Find where the given text appears and provide that cell's center as [x, y] coordinate. 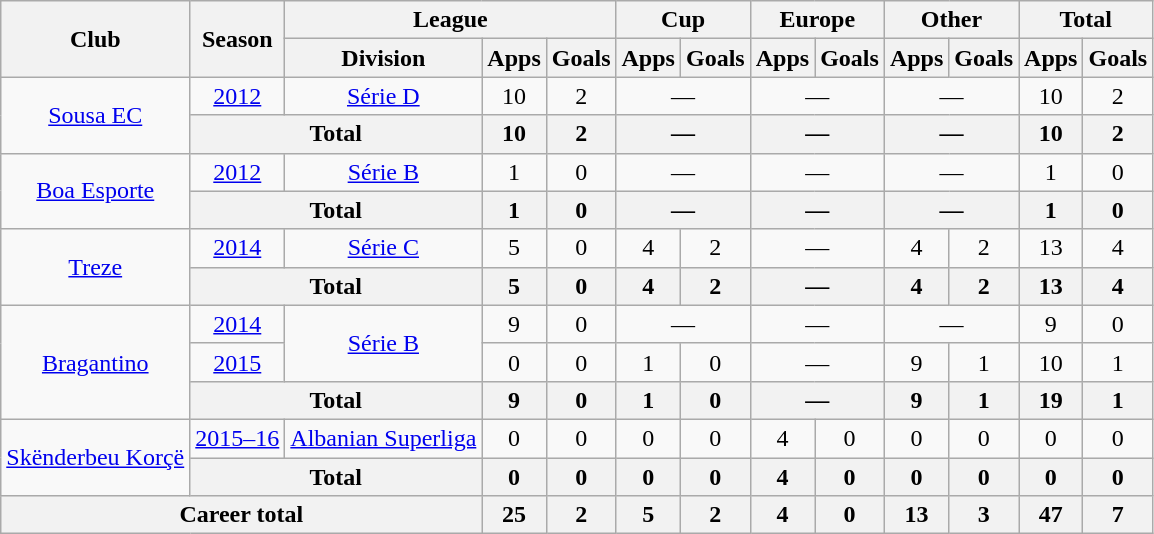
Albanian Superliga [384, 438]
Série D [384, 96]
Division [384, 58]
Skënderbeu Korçë [96, 457]
2015–16 [238, 438]
7 [1118, 515]
Sousa EC [96, 115]
Europe [817, 20]
19 [1051, 400]
25 [514, 515]
League [450, 20]
Boa Esporte [96, 191]
Bragantino [96, 362]
Club [96, 39]
Other [951, 20]
3 [984, 515]
Career total [242, 515]
Série C [384, 248]
Season [238, 39]
Cup [683, 20]
47 [1051, 515]
Treze [96, 267]
2015 [238, 362]
